Scan for the cell matching the given text and deliver its (X, Y) coordinate at center. 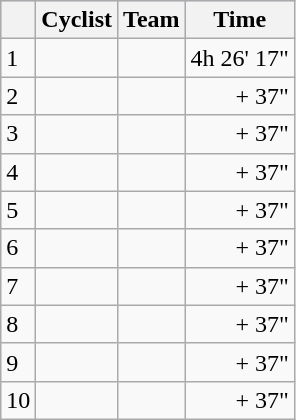
2 (18, 96)
Cyclist (77, 20)
4 (18, 172)
4h 26' 17" (240, 58)
6 (18, 248)
9 (18, 362)
8 (18, 324)
10 (18, 400)
Team (152, 20)
Time (240, 20)
3 (18, 134)
7 (18, 286)
5 (18, 210)
1 (18, 58)
